Identify which cell holds the provided text, then report its [x, y] central coordinate. 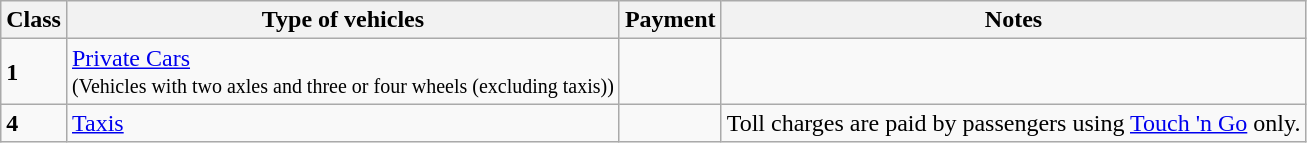
Private Cars(Vehicles with two axles and three or four wheels (excluding taxis)) [342, 72]
Notes [1014, 20]
4 [34, 123]
1 [34, 72]
Payment [670, 20]
Type of vehicles [342, 20]
Toll charges are paid by passengers using Touch 'n Go only. [1014, 123]
Taxis [342, 123]
Class [34, 20]
